Search for the cell housing the specified text and yield its (x, y) center coordinate. 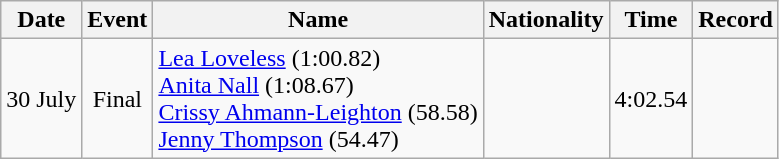
4:02.54 (651, 98)
Time (651, 20)
Nationality (546, 20)
30 July (42, 98)
Date (42, 20)
Lea Loveless (1:00.82)Anita Nall (1:08.67)Crissy Ahmann-Leighton (58.58)Jenny Thompson (54.47) (318, 98)
Event (118, 20)
Record (736, 20)
Name (318, 20)
Final (118, 98)
